Return the [x, y] coordinate for the center point of the cell that contains the specified text.  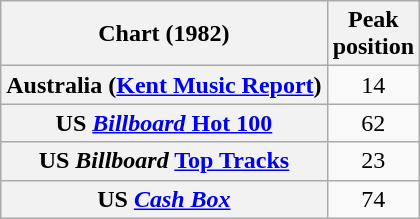
62 [373, 123]
74 [373, 199]
23 [373, 161]
US Billboard Top Tracks [164, 161]
14 [373, 85]
Chart (1982) [164, 34]
US Cash Box [164, 199]
Peakposition [373, 34]
Australia (Kent Music Report) [164, 85]
US Billboard Hot 100 [164, 123]
